Scan for the cell matching the given text and deliver its [X, Y] coordinate at center. 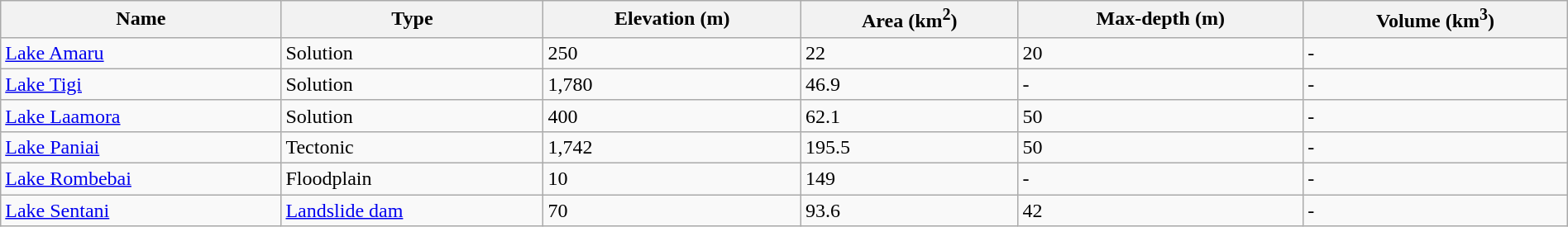
400 [672, 116]
Elevation (m) [672, 20]
Type [412, 20]
Volume (km3) [1436, 20]
Lake Tigi [141, 84]
10 [672, 179]
Max-depth (m) [1161, 20]
42 [1161, 210]
Lake Sentani [141, 210]
46.9 [910, 84]
Lake Laamora [141, 116]
Lake Amaru [141, 53]
93.6 [910, 210]
70 [672, 210]
1,742 [672, 147]
Lake Paniai [141, 147]
20 [1161, 53]
Lake Rombebai [141, 179]
Area (km2) [910, 20]
Landslide dam [412, 210]
62.1 [910, 116]
1,780 [672, 84]
Tectonic [412, 147]
149 [910, 179]
Floodplain [412, 179]
Name [141, 20]
195.5 [910, 147]
250 [672, 53]
22 [910, 53]
